Detect which cell encompasses the target text, then output its [X, Y] center coordinate. 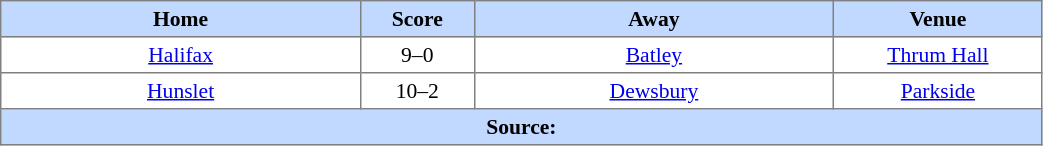
Away [654, 19]
10–2 [417, 91]
Source: [522, 127]
Thrum Hall [938, 55]
Venue [938, 19]
Batley [654, 55]
9–0 [417, 55]
Home [181, 19]
Dewsbury [654, 91]
Halifax [181, 55]
Parkside [938, 91]
Score [417, 19]
Hunslet [181, 91]
